Scan for the cell matching the given text and deliver its [x, y] coordinate at center. 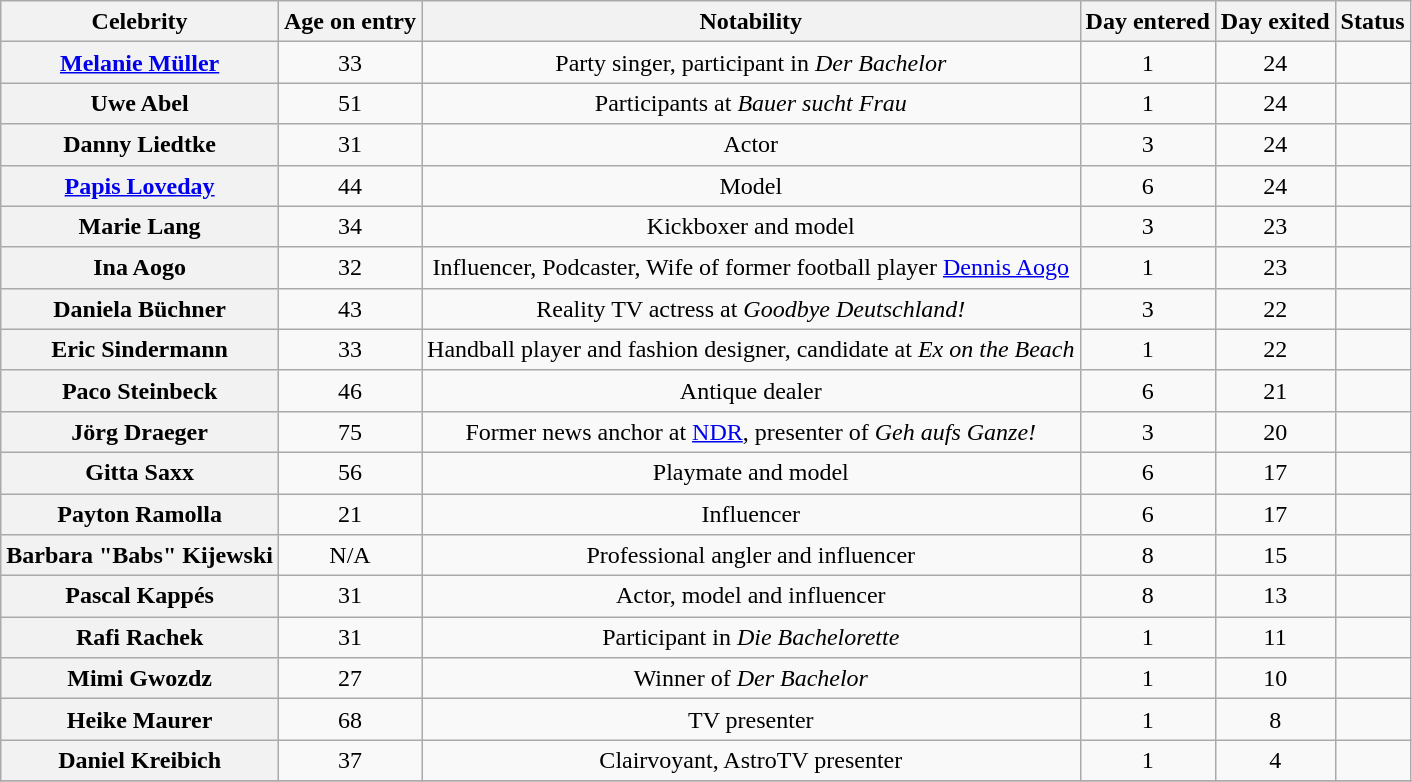
Day entered [1148, 22]
Marie Lang [140, 226]
Gitta Saxx [140, 472]
Influencer, Podcaster, Wife of former football player Dennis Aogo [752, 268]
Papis Loveday [140, 186]
46 [350, 390]
Antique dealer [752, 390]
Playmate and model [752, 472]
Jörg Draeger [140, 432]
37 [350, 760]
Participant in Die Bachelorette [752, 638]
4 [1275, 760]
10 [1275, 678]
32 [350, 268]
27 [350, 678]
Clairvoyant, AstroTV presenter [752, 760]
Influencer [752, 514]
34 [350, 226]
Danny Liedtke [140, 144]
75 [350, 432]
Daniela Büchner [140, 308]
Mimi Gwozdz [140, 678]
Actor [752, 144]
Ina Aogo [140, 268]
Day exited [1275, 22]
Heike Maurer [140, 720]
Reality TV actress at Goodbye Deutschland! [752, 308]
Rafi Rachek [140, 638]
Eric Sindermann [140, 350]
43 [350, 308]
56 [350, 472]
Celebrity [140, 22]
51 [350, 104]
68 [350, 720]
Actor, model and influencer [752, 596]
Melanie Müller [140, 62]
44 [350, 186]
Party singer, participant in Der Bachelor [752, 62]
Pascal Kappés [140, 596]
Handball player and fashion designer, candidate at Ex on the Beach [752, 350]
N/A [350, 556]
15 [1275, 556]
Professional angler and influencer [752, 556]
Status [1372, 22]
Notability [752, 22]
TV presenter [752, 720]
Winner of Der Bachelor [752, 678]
11 [1275, 638]
Age on entry [350, 22]
Former news anchor at NDR, presenter of Geh aufs Ganze! [752, 432]
Model [752, 186]
20 [1275, 432]
Daniel Kreibich [140, 760]
Barbara "Babs" Kijewski [140, 556]
Payton Ramolla [140, 514]
Paco Steinbeck [140, 390]
Participants at Bauer sucht Frau [752, 104]
Uwe Abel [140, 104]
Kickboxer and model [752, 226]
13 [1275, 596]
